Detect which cell encompasses the target text, then output its (x, y) center coordinate. 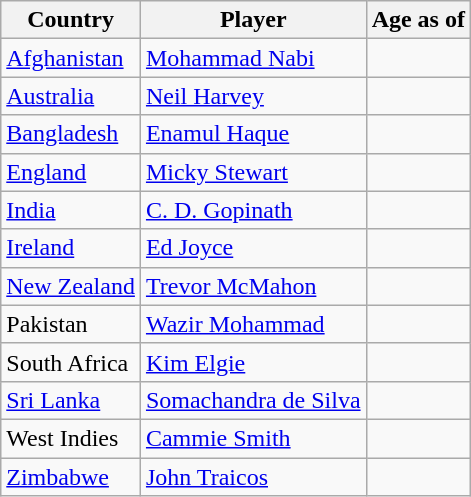
West Indies (71, 438)
Age as of (418, 20)
Enamul Haque (253, 134)
Micky Stewart (253, 172)
Mohammad Nabi (253, 58)
Sri Lanka (71, 400)
Pakistan (71, 324)
Country (71, 20)
Wazir Mohammad (253, 324)
Neil Harvey (253, 96)
Afghanistan (71, 58)
Zimbabwe (71, 477)
Kim Elgie (253, 362)
Bangladesh (71, 134)
Somachandra de Silva (253, 400)
C. D. Gopinath (253, 210)
Ed Joyce (253, 248)
Trevor McMahon (253, 286)
South Africa (71, 362)
John Traicos (253, 477)
England (71, 172)
Player (253, 20)
India (71, 210)
Cammie Smith (253, 438)
Ireland (71, 248)
New Zealand (71, 286)
Australia (71, 96)
